Scan for the cell matching the given text and deliver its [X, Y] coordinate at center. 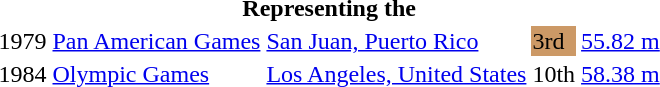
Pan American Games [156, 41]
San Juan, Puerto Rico [396, 41]
3rd [554, 41]
